Determine the (x, y) coordinate at the center of the cell enclosing the given text.  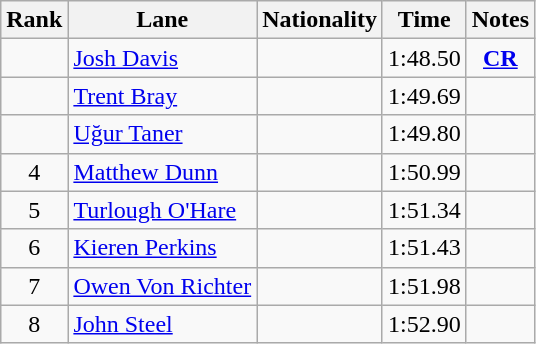
Lane (162, 20)
Owen Von Richter (162, 286)
5 (34, 210)
Turlough O'Hare (162, 210)
1:51.34 (424, 210)
Notes (500, 20)
1:48.50 (424, 58)
4 (34, 172)
John Steel (162, 324)
CR (500, 58)
6 (34, 248)
1:51.98 (424, 286)
Time (424, 20)
Trent Bray (162, 96)
Rank (34, 20)
1:52.90 (424, 324)
Josh Davis (162, 58)
Uğur Taner (162, 134)
8 (34, 324)
1:49.69 (424, 96)
1:49.80 (424, 134)
1:50.99 (424, 172)
Nationality (320, 20)
Kieren Perkins (162, 248)
7 (34, 286)
Matthew Dunn (162, 172)
1:51.43 (424, 248)
